Return [X, Y] of the center of cell containing provided text 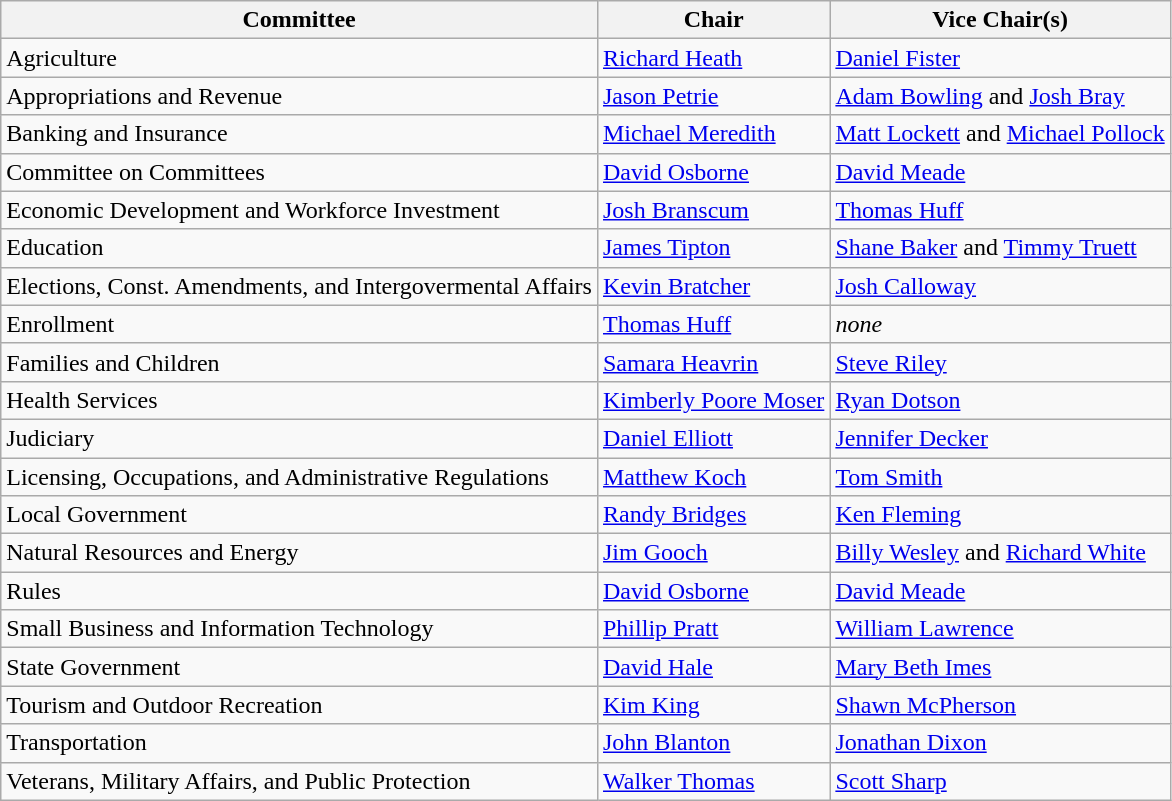
State Government [300, 667]
Phillip Pratt [713, 629]
Transportation [300, 743]
Licensing, Occupations, and Administrative Regulations [300, 477]
Josh Branscum [713, 210]
David Hale [713, 667]
Michael Meredith [713, 134]
Jennifer Decker [1000, 438]
Steve Riley [1000, 362]
William Lawrence [1000, 629]
Veterans, Military Affairs, and Public Protection [300, 781]
none [1000, 324]
Families and Children [300, 362]
Committee on Committees [300, 172]
Elections, Const. Amendments, and Intergovermental Affairs [300, 286]
Richard Heath [713, 58]
Natural Resources and Energy [300, 553]
Shane Baker and Timmy Truett [1000, 248]
Josh Calloway [1000, 286]
Walker Thomas [713, 781]
Appropriations and Revenue [300, 96]
Matthew Koch [713, 477]
Small Business and Information Technology [300, 629]
Tom Smith [1000, 477]
James Tipton [713, 248]
Health Services [300, 400]
Adam Bowling and Josh Bray [1000, 96]
Matt Lockett and Michael Pollock [1000, 134]
John Blanton [713, 743]
Enrollment [300, 324]
Rules [300, 591]
Shawn McPherson [1000, 705]
Daniel Elliott [713, 438]
Daniel Fister [1000, 58]
Samara Heavrin [713, 362]
Kimberly Poore Moser [713, 400]
Jason Petrie [713, 96]
Agriculture [300, 58]
Tourism and Outdoor Recreation [300, 705]
Scott Sharp [1000, 781]
Ken Fleming [1000, 515]
Local Government [300, 515]
Judiciary [300, 438]
Jonathan Dixon [1000, 743]
Jim Gooch [713, 553]
Banking and Insurance [300, 134]
Ryan Dotson [1000, 400]
Chair [713, 20]
Randy Bridges [713, 515]
Billy Wesley and Richard White [1000, 553]
Economic Development and Workforce Investment [300, 210]
Mary Beth Imes [1000, 667]
Committee [300, 20]
Kim King [713, 705]
Kevin Bratcher [713, 286]
Education [300, 248]
Vice Chair(s) [1000, 20]
